Return the [x, y] coordinate for the center point of the cell that contains the specified text.  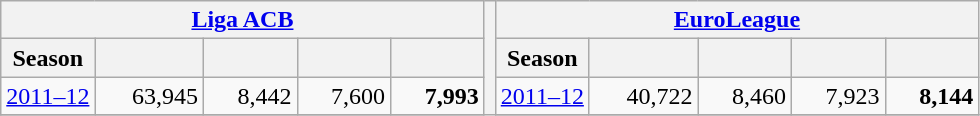
EuroLeague [736, 20]
40,722 [644, 96]
8,460 [745, 96]
8,144 [932, 96]
7,600 [344, 96]
8,442 [250, 96]
7,993 [438, 96]
7,923 [839, 96]
Liga ACB [242, 20]
63,945 [150, 96]
